Identify which cell holds the provided text, then report its [x, y] central coordinate. 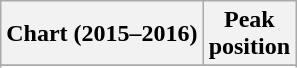
Peakposition [249, 34]
Chart (2015–2016) [102, 34]
